Detect which cell encompasses the target text, then output its [X, Y] center coordinate. 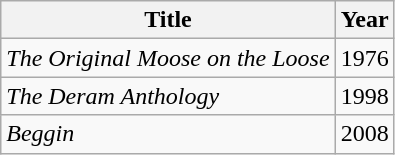
1976 [364, 58]
1998 [364, 96]
The Deram Anthology [168, 96]
Year [364, 20]
Beggin [168, 134]
2008 [364, 134]
The Original Moose on the Loose [168, 58]
Title [168, 20]
